Scan for the cell matching the given text and deliver its (x, y) coordinate at center. 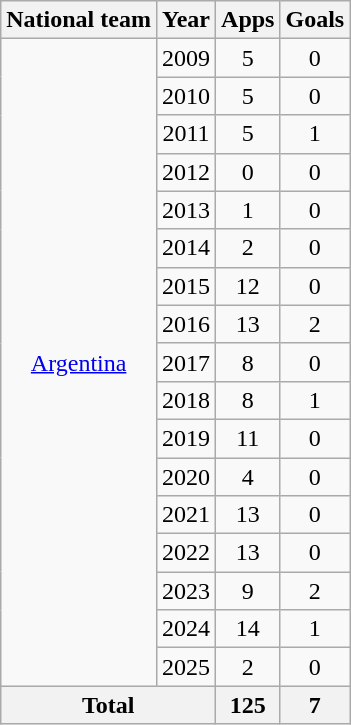
11 (248, 438)
2024 (186, 629)
2025 (186, 667)
2016 (186, 324)
2021 (186, 515)
2020 (186, 477)
Apps (248, 20)
2022 (186, 553)
2018 (186, 400)
Goals (315, 20)
14 (248, 629)
2023 (186, 591)
7 (315, 705)
2015 (186, 286)
2011 (186, 134)
12 (248, 286)
Total (108, 705)
National team (79, 20)
2017 (186, 362)
Year (186, 20)
125 (248, 705)
2009 (186, 58)
2012 (186, 172)
4 (248, 477)
Argentina (79, 362)
2013 (186, 210)
2019 (186, 438)
9 (248, 591)
2010 (186, 96)
2014 (186, 248)
